For the text-containing cell, return its midpoint in (x, y) coordinate format. 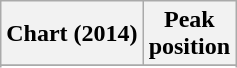
Peakposition (189, 34)
Chart (2014) (72, 34)
